Pinpoint the cell where the given text exists, returning its [x, y] midpoint coordinate. 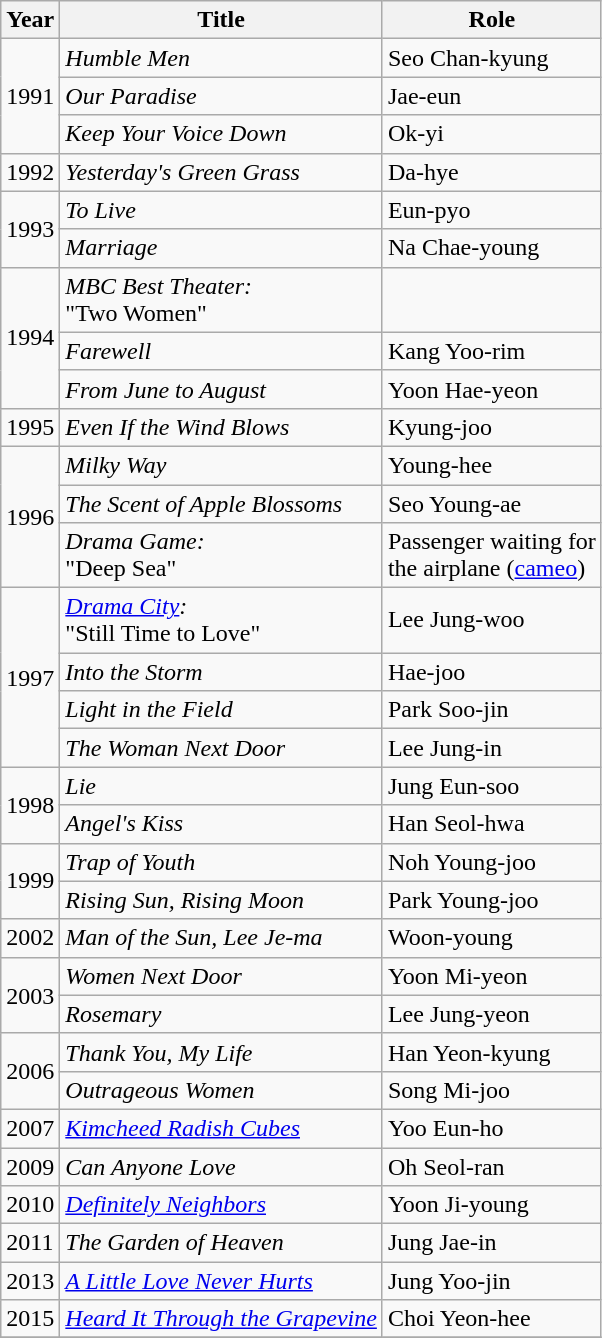
Thank You, My Life [222, 1052]
1998 [30, 805]
1996 [30, 516]
Choi Yeon-hee [492, 1319]
Da-hye [492, 172]
Women Next Door [222, 976]
Milky Way [222, 465]
Keep Your Voice Down [222, 134]
The Garden of Heaven [222, 1243]
Young-hee [492, 465]
Ok-yi [492, 134]
To Live [222, 210]
Humble Men [222, 58]
Rising Sun, Rising Moon [222, 900]
MBC Best Theater:"Two Women" [222, 300]
Title [222, 20]
Even If the Wind Blows [222, 427]
1994 [30, 338]
Jung Yoo-jin [492, 1281]
Yoon Ji-young [492, 1205]
1997 [30, 678]
1991 [30, 96]
Noh Young-joo [492, 862]
1992 [30, 172]
2006 [30, 1071]
Seo Young-ae [492, 503]
Passenger waiting for the airplane (cameo) [492, 556]
Light in the Field [222, 710]
2002 [30, 938]
Lee Jung-in [492, 748]
Farewell [222, 351]
Drama City:"Still Time to Love" [222, 620]
Jung Eun-soo [492, 786]
Outrageous Women [222, 1090]
Yoo Eun-ho [492, 1128]
Trap of Youth [222, 862]
Yoon Mi-yeon [492, 976]
Woon-young [492, 938]
Man of the Sun, Lee Je-ma [222, 938]
2007 [30, 1128]
1993 [30, 229]
Yoon Hae-yeon [492, 389]
Role [492, 20]
Lie [222, 786]
Jae-eun [492, 96]
Into the Storm [222, 672]
Lee Jung-yeon [492, 1014]
Rosemary [222, 1014]
Drama Game:"Deep Sea" [222, 556]
Oh Seol-ran [492, 1167]
Lee Jung-woo [492, 620]
Kimcheed Radish Cubes [222, 1128]
Na Chae-young [492, 248]
2011 [30, 1243]
2015 [30, 1319]
Han Yeon-kyung [492, 1052]
Can Anyone Love [222, 1167]
A Little Love Never Hurts [222, 1281]
Eun-pyo [492, 210]
Marriage [222, 248]
Angel's Kiss [222, 824]
Heard It Through the Grapevine [222, 1319]
Hae-joo [492, 672]
Seo Chan-kyung [492, 58]
2003 [30, 995]
The Woman Next Door [222, 748]
2013 [30, 1281]
Kyung-joo [492, 427]
From June to August [222, 389]
Definitely Neighbors [222, 1205]
Song Mi-joo [492, 1090]
Jung Jae-in [492, 1243]
Han Seol-hwa [492, 824]
Park Young-joo [492, 900]
2010 [30, 1205]
Kang Yoo-rim [492, 351]
1999 [30, 881]
The Scent of Apple Blossoms [222, 503]
2009 [30, 1167]
Park Soo-jin [492, 710]
Yesterday's Green Grass [222, 172]
Our Paradise [222, 96]
Year [30, 20]
1995 [30, 427]
